Capture the cell that displays the provided text and extract its (x, y) central coordinate. 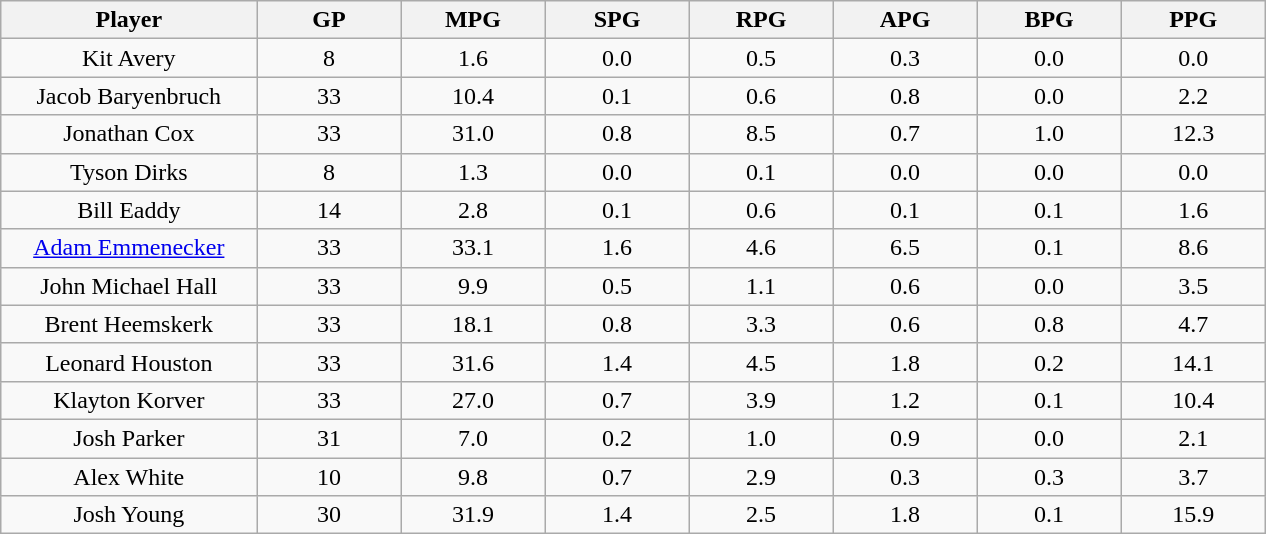
2.8 (473, 210)
15.9 (1193, 515)
Kit Avery (129, 58)
27.0 (473, 400)
1.2 (905, 400)
14 (329, 210)
31.0 (473, 134)
2.1 (1193, 438)
7.0 (473, 438)
9.9 (473, 286)
30 (329, 515)
Josh Parker (129, 438)
4.5 (761, 362)
3.7 (1193, 477)
33.1 (473, 248)
GP (329, 20)
2.2 (1193, 96)
14.1 (1193, 362)
6.5 (905, 248)
31.9 (473, 515)
SPG (617, 20)
Klayton Korver (129, 400)
Josh Young (129, 515)
Bill Eaddy (129, 210)
Jacob Baryenbruch (129, 96)
9.8 (473, 477)
3.3 (761, 324)
0.9 (905, 438)
31 (329, 438)
12.3 (1193, 134)
1.3 (473, 172)
2.5 (761, 515)
18.1 (473, 324)
Adam Emmenecker (129, 248)
PPG (1193, 20)
Player (129, 20)
10 (329, 477)
Brent Heemskerk (129, 324)
Tyson Dirks (129, 172)
3.9 (761, 400)
APG (905, 20)
2.9 (761, 477)
8.6 (1193, 248)
MPG (473, 20)
4.6 (761, 248)
1.1 (761, 286)
8.5 (761, 134)
3.5 (1193, 286)
RPG (761, 20)
4.7 (1193, 324)
John Michael Hall (129, 286)
BPG (1049, 20)
31.6 (473, 362)
Jonathan Cox (129, 134)
Leonard Houston (129, 362)
Alex White (129, 477)
